Search for the cell housing the specified text and yield its (x, y) center coordinate. 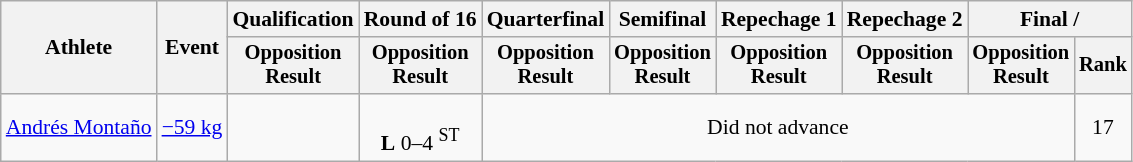
Event (192, 48)
Athlete (79, 48)
−59 kg (192, 128)
L 0–4 ST (420, 128)
Semifinal (662, 19)
Repechage 2 (905, 19)
Did not advance (778, 128)
Rank (1103, 66)
17 (1103, 128)
Andrés Montaño (79, 128)
Repechage 1 (779, 19)
Round of 16 (420, 19)
Qualification (292, 19)
Final / (1050, 19)
Quarterfinal (546, 19)
